Output the [X, Y] coordinate of the center of the cell containing the given text.  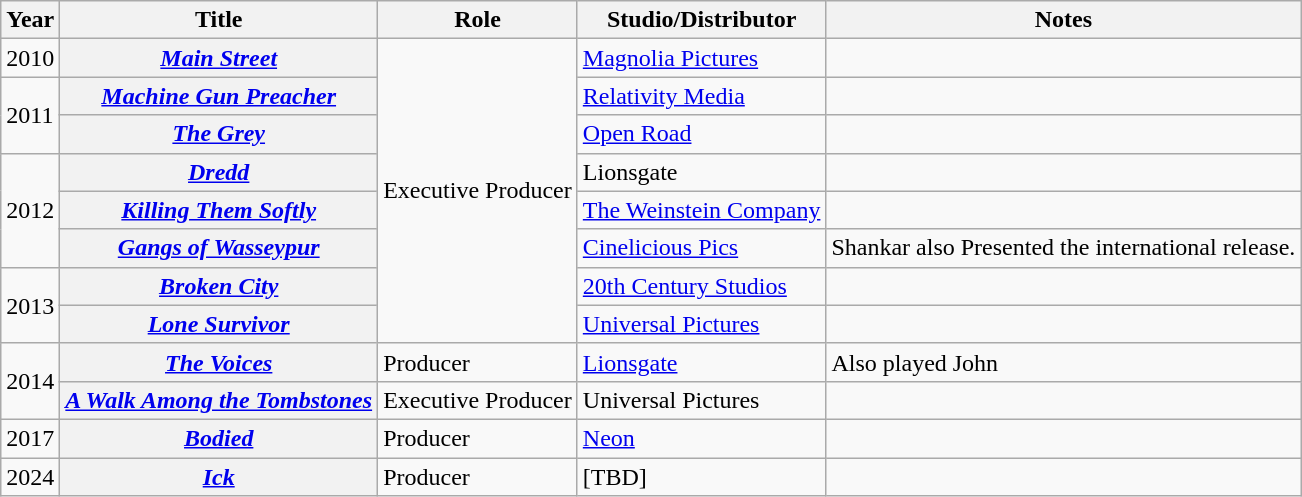
Dredd [219, 172]
Notes [1064, 20]
Lone Survivor [219, 324]
Year [30, 20]
Neon [702, 438]
Studio/Distributor [702, 20]
Cinelicious Pics [702, 248]
2011 [30, 115]
The Grey [219, 134]
Killing Them Softly [219, 210]
Main Street [219, 58]
Title [219, 20]
2017 [30, 438]
2013 [30, 305]
Machine Gun Preacher [219, 96]
2012 [30, 210]
2014 [30, 381]
Magnolia Pictures [702, 58]
Also played John [1064, 362]
[TBD] [702, 477]
2024 [30, 477]
The Weinstein Company [702, 210]
Ick [219, 477]
Role [478, 20]
2010 [30, 58]
Shankar also Presented the international release. [1064, 248]
Open Road [702, 134]
Bodied [219, 438]
The Voices [219, 362]
Gangs of Wasseypur [219, 248]
Broken City [219, 286]
Relativity Media [702, 96]
A Walk Among the Tombstones [219, 400]
20th Century Studios [702, 286]
